Return [x, y] of the center of cell containing provided text 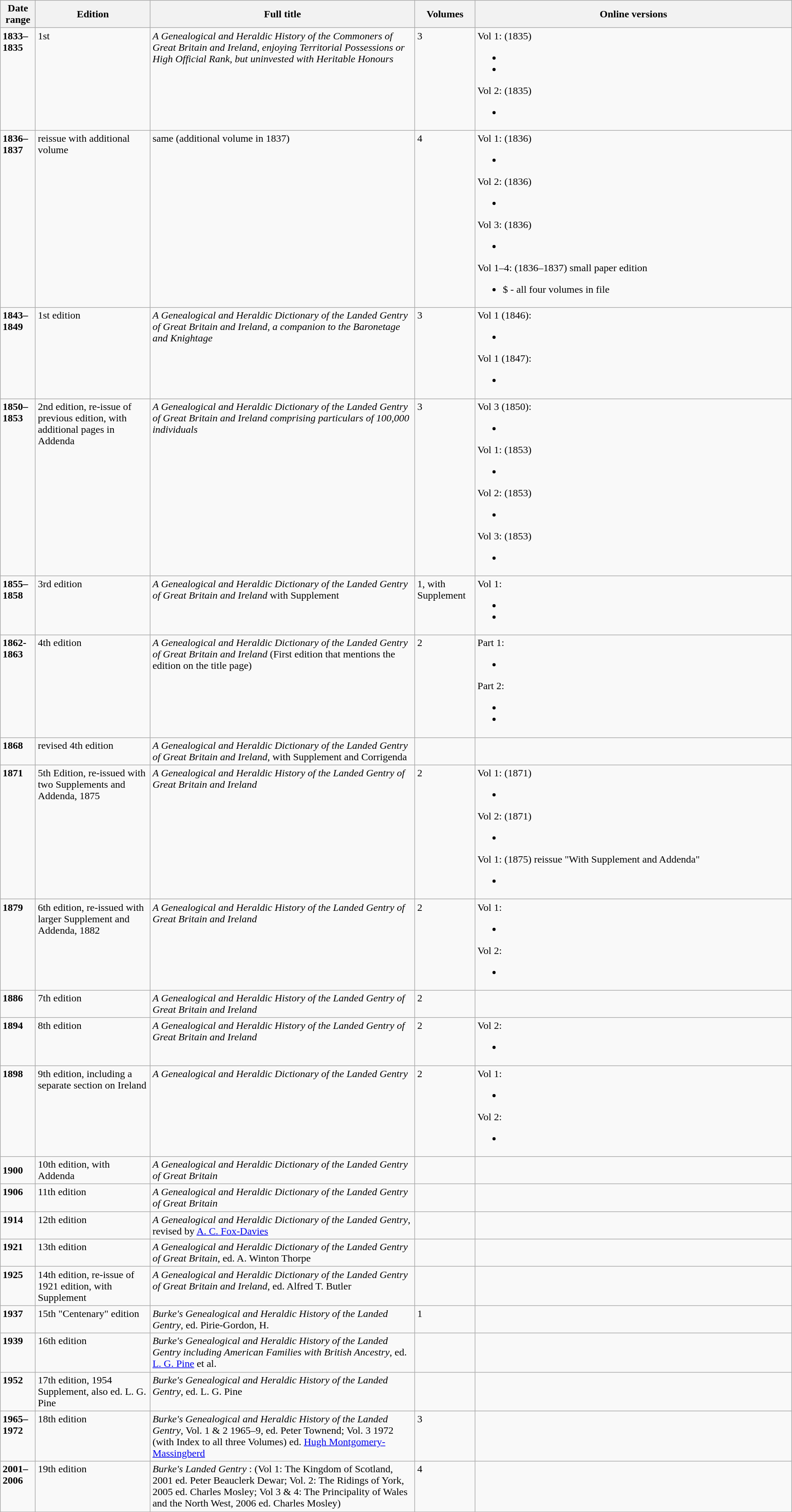
1925 [18, 1286]
1939 [18, 1353]
Vol 1: (1836)Vol 2: (1836)Vol 3: (1836)Vol 1–4: (1836–1837) small paper edition$ - all four volumes in file [633, 219]
16th edition [93, 1353]
2nd edition, re-issue of previous edition, with additional pages in Addenda [93, 487]
4th edition [93, 686]
1965–1972 [18, 1436]
1st edition [93, 353]
A Genealogical and Heraldic Dictionary of the Landed Gentry of Great Britain and Ireland, ed. Alfred T. Butler [283, 1286]
Burke's Genealogical and Heraldic History of the Landed Gentry, ed. Pirie-Gordon, H. [283, 1319]
2001–2006 [18, 1487]
Volumes [445, 14]
A Genealogical and Heraldic Dictionary of the Landed Gentry of Great Britain and Ireland, a companion to the Baronetage and Knightage [283, 353]
5th Edition, re-issued with two Supplements and Addenda, 1875 [93, 832]
6th edition, re-issued with larger Supplement and Addenda, 1882 [93, 944]
same (additional volume in 1837) [283, 219]
9th edition, including a separate section on Ireland [93, 1111]
A Genealogical and Heraldic Dictionary of the Landed Gentry of Great Britain, ed. A. Winton Thorpe [283, 1253]
1st [93, 79]
1843–1849 [18, 353]
1868 [18, 751]
Vol 1: (1835)Vol 2: (1835) [633, 79]
Vol 1: (1871)Vol 2: (1871)Vol 1: (1875) reissue "With Supplement and Addenda" [633, 832]
1836–1837 [18, 219]
1914 [18, 1225]
Vol 1: [633, 605]
A Genealogical and Heraldic Dictionary of the Landed Gentry of Great Britain and Ireland comprising particulars of 100,000 individuals [283, 487]
19th edition [93, 1487]
1862-1863 [18, 686]
10th edition, with Addenda [93, 1170]
1 [445, 1319]
reissue with additional volume [93, 219]
17th edition, 1954 Supplement, also ed. L. G. Pine [93, 1391]
1879 [18, 944]
revised 4th edition [93, 751]
13th edition [93, 1253]
1894 [18, 1042]
Burke's Genealogical and Heraldic History of the Landed Gentry including American Families with British Ancestry, ed. L. G. Pine et al. [283, 1353]
1921 [18, 1253]
12th edition [93, 1225]
1833–1835 [18, 79]
Vol 2: [633, 1042]
1952 [18, 1391]
1855–1858 [18, 605]
1, with Supplement [445, 605]
1937 [18, 1319]
Burke's Genealogical and Heraldic History of the Landed Gentry, ed. L. G. Pine [283, 1391]
1898 [18, 1111]
A Genealogical and Heraldic Dictionary of the Landed Gentry of Great Britain and Ireland, with Supplement and Corrigenda [283, 751]
1850–1853 [18, 487]
7th edition [93, 1003]
1886 [18, 1003]
Online versions [633, 14]
18th edition [93, 1436]
Vol 1 (1846):Vol 1 (1847): [633, 353]
A Genealogical and Heraldic Dictionary of the Landed Gentry [283, 1111]
Part 1:Part 2: [633, 686]
A Genealogical and Heraldic Dictionary of the Landed Gentry of Great Britain and Ireland with Supplement [283, 605]
1906 [18, 1198]
11th edition [93, 1198]
1871 [18, 832]
Date range [18, 14]
3rd edition [93, 605]
A Genealogical and Heraldic Dictionary of the Landed Gentry of Great Britain and Ireland (First edition that mentions the edition on the title page) [283, 686]
1900 [18, 1170]
Vol 3 (1850):Vol 1: (1853)Vol 2: (1853)Vol 3: (1853) [633, 487]
14th edition, re-issue of 1921 edition, with Supplement [93, 1286]
15th "Centenary" edition [93, 1319]
A Genealogical and Heraldic Dictionary of the Landed Gentry, revised by A. C. Fox-Davies [283, 1225]
Edition [93, 14]
Full title [283, 14]
8th edition [93, 1042]
